Determine the [x, y] coordinate at the center of the cell enclosing the given text.  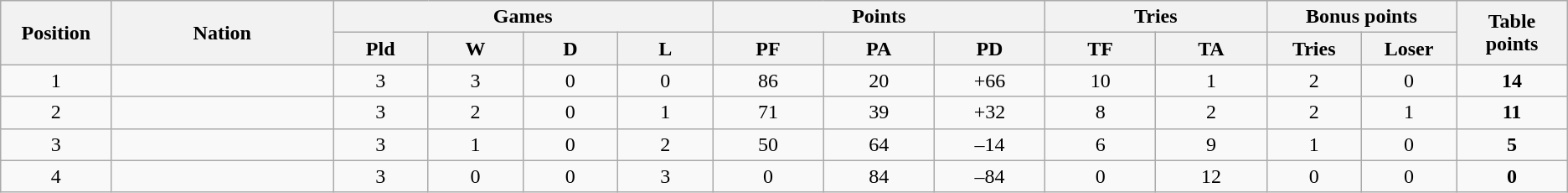
+32 [989, 112]
D [570, 49]
71 [768, 112]
PF [768, 49]
39 [879, 112]
TA [1211, 49]
W [476, 49]
Points [879, 17]
4 [56, 176]
Nation [223, 33]
50 [768, 144]
–84 [989, 176]
11 [1513, 112]
+66 [989, 81]
Table points [1513, 33]
20 [879, 81]
PD [989, 49]
PA [879, 49]
10 [1101, 81]
9 [1211, 144]
84 [879, 176]
14 [1513, 81]
Games [523, 17]
64 [879, 144]
Bonus points [1362, 17]
L [665, 49]
86 [768, 81]
Pld [380, 49]
12 [1211, 176]
Position [56, 33]
–14 [989, 144]
TF [1101, 49]
5 [1513, 144]
Loser [1409, 49]
6 [1101, 144]
8 [1101, 112]
